Output the [X, Y] coordinate of the center of the cell containing the given text.  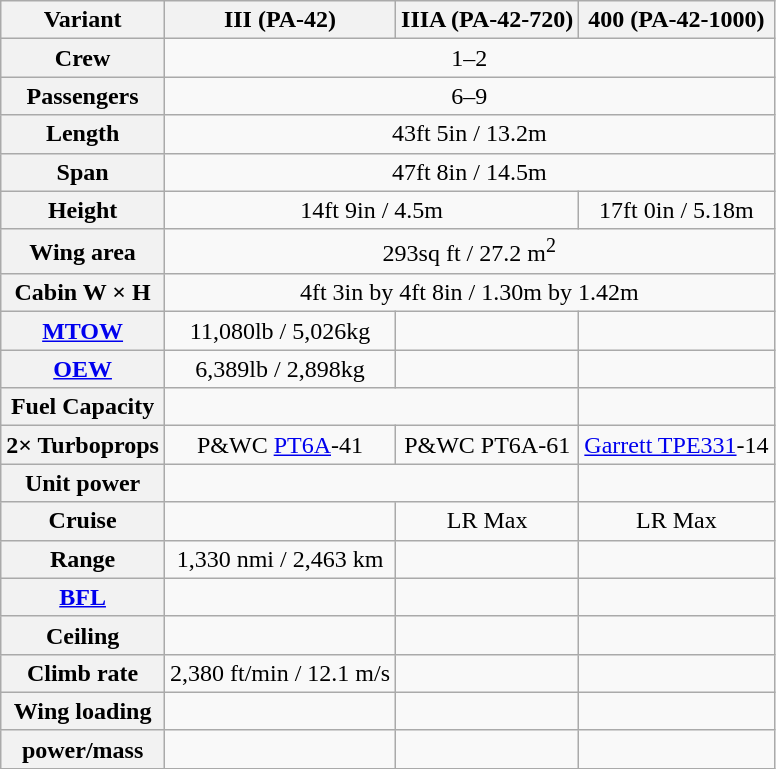
Ceiling [83, 635]
Passengers [83, 96]
P&WC PT6A-41 [280, 445]
Wing loading [83, 711]
4ft 3in by 4ft 8in / 1.30m by 1.42m [469, 293]
17ft 0in / 5.18m [676, 210]
11,080lb / 5,026kg [280, 331]
IIIA (PA-42-720) [488, 20]
Garrett TPE331-14 [676, 445]
Height [83, 210]
BFL [83, 597]
Unit power [83, 483]
1,330 nmi / 2,463 km [280, 559]
III (PA-42) [280, 20]
14ft 9in / 4.5m [371, 210]
Length [83, 134]
Cruise [83, 521]
power/mass [83, 749]
MTOW [83, 331]
Climb rate [83, 673]
1–2 [469, 58]
47ft 8in / 14.5m [469, 172]
Span [83, 172]
P&WC PT6A-61 [488, 445]
2,380 ft/min / 12.1 m/s [280, 673]
Range [83, 559]
Crew [83, 58]
Fuel Capacity [83, 407]
Cabin W × H [83, 293]
293sq ft / 27.2 m2 [469, 252]
400 (PA-42-1000) [676, 20]
2× Turboprops [83, 445]
OEW [83, 369]
43ft 5in / 13.2m [469, 134]
Variant [83, 20]
Wing area [83, 252]
6,389lb / 2,898kg [280, 369]
6–9 [469, 96]
